Extract the (X, Y) coordinate from the center of the cell holding the provided text.  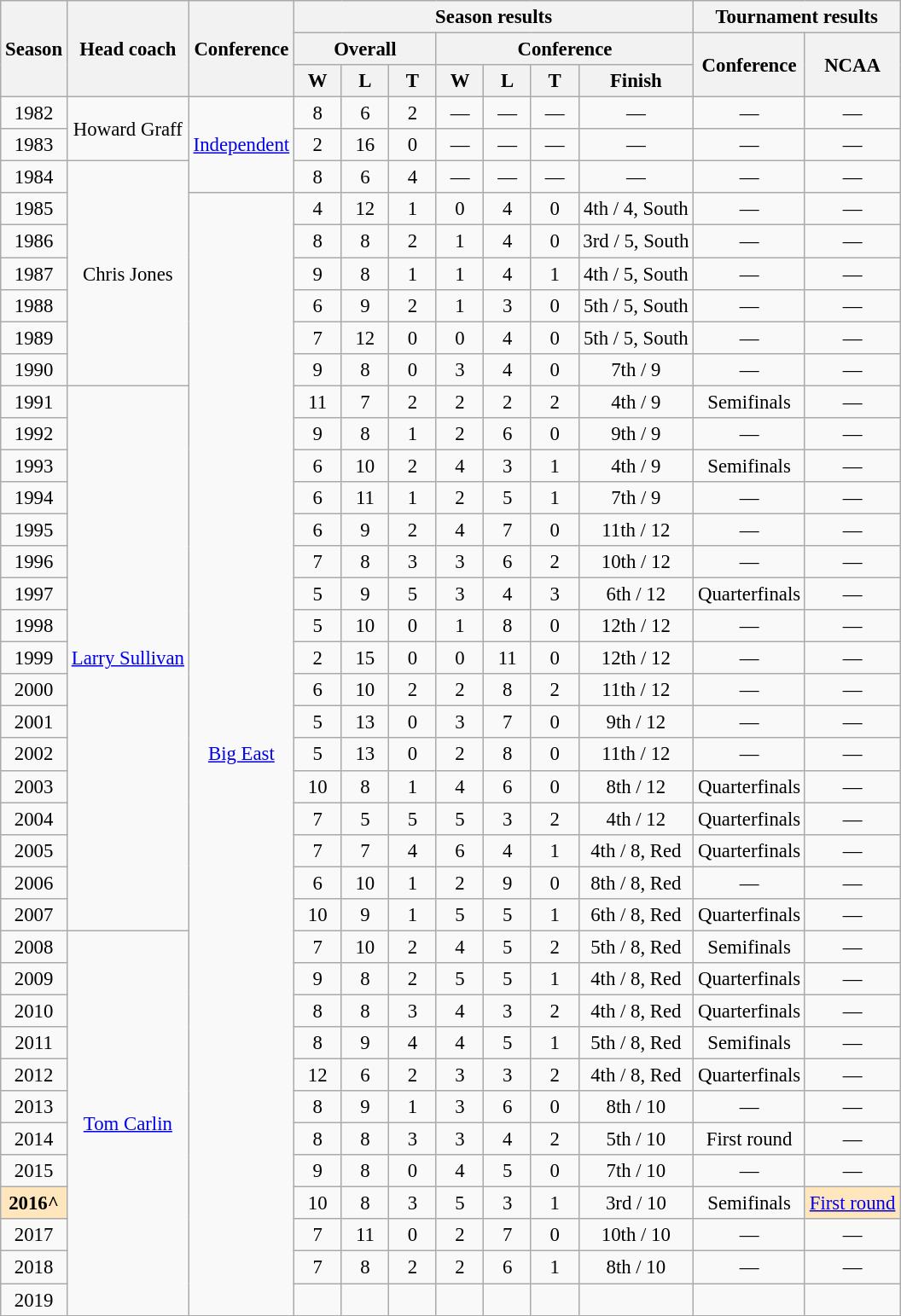
6th / 12 (637, 594)
1991 (34, 402)
2002 (34, 755)
6th / 8, Red (637, 915)
2018 (34, 1267)
Larry Sullivan (128, 658)
1993 (34, 466)
2014 (34, 1139)
1987 (34, 274)
2003 (34, 786)
2009 (34, 979)
1984 (34, 177)
1985 (34, 209)
10th / 10 (637, 1236)
2016^ (34, 1203)
2010 (34, 1011)
Independent (241, 145)
Head coach (128, 49)
15 (365, 658)
Finish (637, 81)
2004 (34, 819)
NCAA (852, 65)
1996 (34, 562)
Howard Graff (128, 130)
2013 (34, 1107)
2006 (34, 883)
4th / 12 (637, 819)
1997 (34, 594)
1995 (34, 530)
2000 (34, 690)
Season results (493, 17)
Tournament results (797, 17)
4th / 4, South (637, 209)
1983 (34, 145)
2019 (34, 1300)
2005 (34, 850)
Overall (365, 49)
2008 (34, 947)
4th / 5, South (637, 274)
2012 (34, 1075)
1999 (34, 658)
1986 (34, 241)
1988 (34, 305)
1982 (34, 113)
2011 (34, 1043)
5th / 10 (637, 1139)
9th / 12 (637, 722)
2017 (34, 1236)
3rd / 10 (637, 1203)
1994 (34, 498)
7th / 10 (637, 1171)
1990 (34, 369)
16 (365, 145)
Big East (241, 754)
Season (34, 49)
8th / 8, Red (637, 883)
Tom Carlin (128, 1122)
1998 (34, 626)
3rd / 5, South (637, 241)
2001 (34, 722)
2015 (34, 1171)
10th / 12 (637, 562)
1989 (34, 338)
2007 (34, 915)
Chris Jones (128, 273)
8th / 12 (637, 786)
9th / 9 (637, 434)
1992 (34, 434)
